For the text-containing cell, return its midpoint in [X, Y] coordinate format. 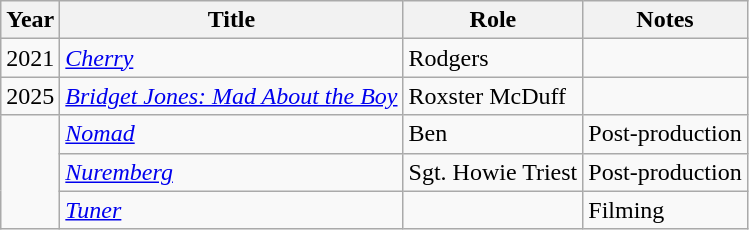
Role [493, 20]
Sgt. Howie Triest [493, 172]
Rodgers [493, 58]
Year [30, 20]
2021 [30, 58]
Notes [665, 20]
Tuner [232, 210]
Nomad [232, 134]
Bridget Jones: Mad About the Boy [232, 96]
Nuremberg [232, 172]
Roxster McDuff [493, 96]
Filming [665, 210]
Title [232, 20]
2025 [30, 96]
Ben [493, 134]
Cherry [232, 58]
